Return [x, y] of the center of cell containing provided text 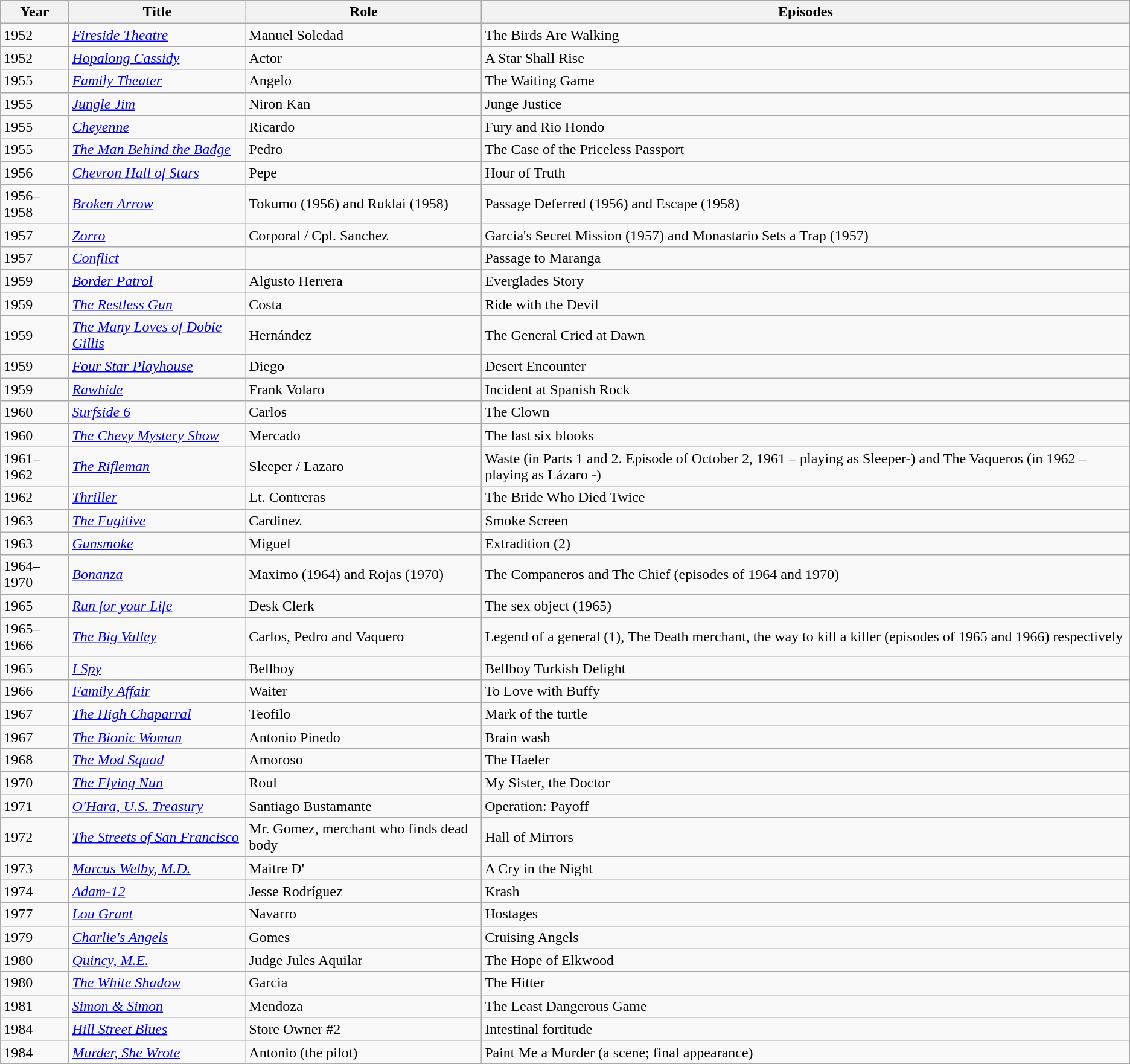
Mr. Gomez, merchant who finds dead body [363, 837]
Santiago Bustamante [363, 806]
Antonio (the pilot) [363, 1052]
Junge Justice [806, 104]
1966 [35, 691]
Paint Me a Murder (a scene; final appearance) [806, 1052]
The Companeros and The Chief (episodes of 1964 and 1970) [806, 575]
The High Chaparral [157, 714]
Diego [363, 367]
The Haeler [806, 760]
1973 [35, 868]
Cheyenne [157, 127]
A Star Shall Rise [806, 58]
The sex object (1965) [806, 606]
Desk Clerk [363, 606]
Fury and Rio Hondo [806, 127]
Algusto Herrera [363, 281]
Episodes [806, 12]
1974 [35, 891]
Actor [363, 58]
Garcia [363, 983]
The Hitter [806, 983]
O'Hara, U.S. Treasury [157, 806]
1965–1966 [35, 636]
Rawhide [157, 389]
Lt. Contreras [363, 498]
Antonio Pinedo [363, 737]
Teofilo [363, 714]
Broken Arrow [157, 204]
Jungle Jim [157, 104]
Maitre D' [363, 868]
Krash [806, 891]
Pedro [363, 150]
Manuel Soledad [363, 35]
My Sister, the Doctor [806, 783]
Conflict [157, 258]
Border Patrol [157, 281]
The Restless Gun [157, 304]
The Rifleman [157, 466]
Carlos [363, 412]
Jesse Rodríguez [363, 891]
Ride with the Devil [806, 304]
Lou Grant [157, 914]
Ricardo [363, 127]
Smoke Screen [806, 521]
Intestinal fortitude [806, 1029]
The Birds Are Walking [806, 35]
A Cry in the Night [806, 868]
Hernández [363, 336]
Extradition (2) [806, 543]
Cruising Angels [806, 937]
Four Star Playhouse [157, 367]
Waste (in Parts 1 and 2. Episode of October 2, 1961 – playing as Sleeper-) and The Vaqueros (in 1962 – playing as Lázaro -) [806, 466]
Bellboy [363, 668]
The General Cried at Dawn [806, 336]
Family Theater [157, 81]
Angelo [363, 81]
Chevron Hall of Stars [157, 173]
Everglades Story [806, 281]
Navarro [363, 914]
The White Shadow [157, 983]
Hall of Mirrors [806, 837]
1968 [35, 760]
Costa [363, 304]
The Man Behind the Badge [157, 150]
Mendoza [363, 1006]
Fireside Theatre [157, 35]
Brain wash [806, 737]
Roul [363, 783]
The Many Loves of Dobie Gillis [157, 336]
Bonanza [157, 575]
1962 [35, 498]
The Least Dangerous Game [806, 1006]
Surfside 6 [157, 412]
Gunsmoke [157, 543]
The Case of the Priceless Passport [806, 150]
1972 [35, 837]
Desert Encounter [806, 367]
Hill Street Blues [157, 1029]
Hostages [806, 914]
The Clown [806, 412]
Adam-12 [157, 891]
Thriller [157, 498]
The Big Valley [157, 636]
1964–1970 [35, 575]
Passage to Maranga [806, 258]
Simon & Simon [157, 1006]
Corporal / Cpl. Sanchez [363, 235]
The Fugitive [157, 521]
The Streets of San Francisco [157, 837]
Frank Volaro [363, 389]
The last six blooks [806, 435]
1981 [35, 1006]
Quincy, M.E. [157, 960]
The Flying Nun [157, 783]
Sleeper / Lazaro [363, 466]
The Hope of Elkwood [806, 960]
Hour of Truth [806, 173]
Run for your Life [157, 606]
Waiter [363, 691]
Year [35, 12]
Operation: Payoff [806, 806]
Gomes [363, 937]
Marcus Welby, M.D. [157, 868]
Incident at Spanish Rock [806, 389]
Store Owner #2 [363, 1029]
1979 [35, 937]
Passage Deferred (1956) and Escape (1958) [806, 204]
The Mod Squad [157, 760]
The Bride Who Died Twice [806, 498]
I Spy [157, 668]
To Love with Buffy [806, 691]
The Chevy Mystery Show [157, 435]
1956–1958 [35, 204]
Mercado [363, 435]
Bellboy Turkish Delight [806, 668]
Zorro [157, 235]
Pepe [363, 173]
1971 [35, 806]
Garcia's Secret Mission (1957) and Monastario Sets a Trap (1957) [806, 235]
The Bionic Woman [157, 737]
Role [363, 12]
1970 [35, 783]
Carlos, Pedro and Vaquero [363, 636]
Hopalong Cassidy [157, 58]
Niron Kan [363, 104]
Cardinez [363, 521]
Family Affair [157, 691]
Tokumo (1956) and Ruklai (1958) [363, 204]
Mark of the turtle [806, 714]
The Waiting Game [806, 81]
Judge Jules Aquilar [363, 960]
1961–1962 [35, 466]
Legend of a general (1), The Death merchant, the way to kill a killer (episodes of 1965 and 1966) respectively [806, 636]
Maximo (1964) and Rojas (1970) [363, 575]
Amoroso [363, 760]
Title [157, 12]
Charlie's Angels [157, 937]
1977 [35, 914]
1956 [35, 173]
Murder, She Wrote [157, 1052]
Miguel [363, 543]
